Return the (X, Y) coordinate for the center point of the cell that contains the specified text.  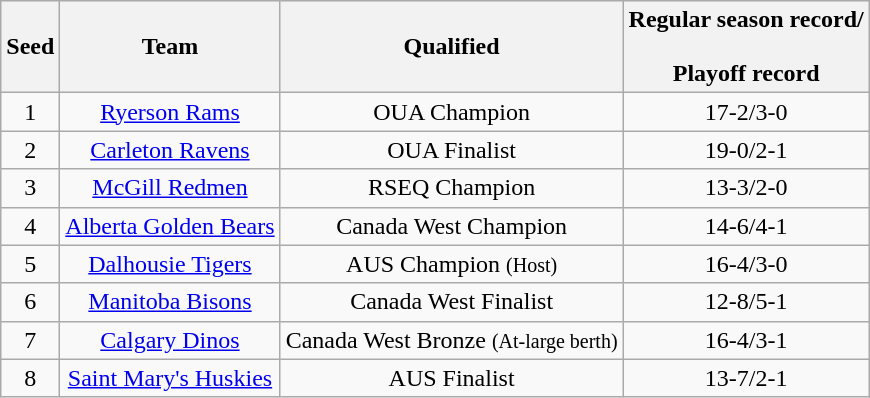
14-6/4-1 (746, 226)
Dalhousie Tigers (170, 264)
Calgary Dinos (170, 340)
16-4/3-1 (746, 340)
OUA Finalist (452, 150)
4 (30, 226)
6 (30, 302)
Team (170, 47)
Regular season record/Playoff record (746, 47)
AUS Finalist (452, 378)
Seed (30, 47)
16-4/3-0 (746, 264)
RSEQ Champion (452, 188)
2 (30, 150)
17-2/3-0 (746, 112)
Ryerson Rams (170, 112)
Canada West Finalist (452, 302)
Manitoba Bisons (170, 302)
19-0/2-1 (746, 150)
Carleton Ravens (170, 150)
Canada West Bronze (At-large berth) (452, 340)
1 (30, 112)
7 (30, 340)
3 (30, 188)
5 (30, 264)
Saint Mary's Huskies (170, 378)
AUS Champion (Host) (452, 264)
13-7/2-1 (746, 378)
Qualified (452, 47)
Canada West Champion (452, 226)
12-8/5-1 (746, 302)
Alberta Golden Bears (170, 226)
OUA Champion (452, 112)
8 (30, 378)
McGill Redmen (170, 188)
13-3/2-0 (746, 188)
